Extract the (x, y) coordinate from the center of the cell holding the provided text.  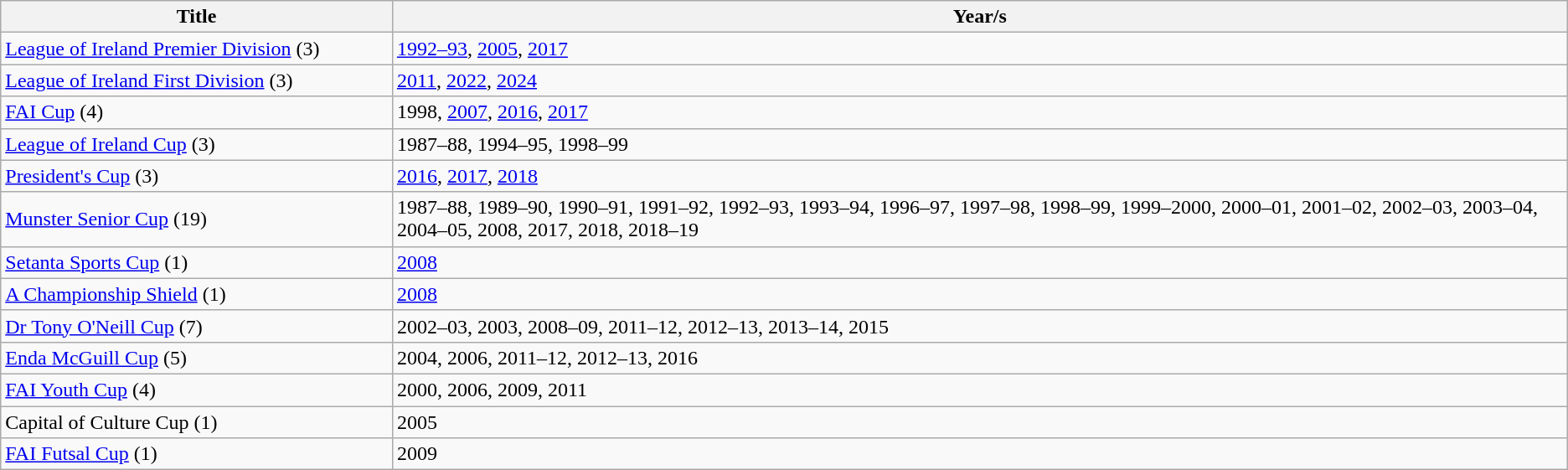
1998, 2007, 2016, 2017 (980, 112)
League of Ireland Premier Division (3) (197, 49)
1992–93, 2005, 2017 (980, 49)
2016, 2017, 2018 (980, 176)
1987–88, 1994–95, 1998–99 (980, 144)
League of Ireland Cup (3) (197, 144)
Year/s (980, 17)
Munster Senior Cup (19) (197, 220)
A Championship Shield (1) (197, 294)
Dr Tony O'Neill Cup (7) (197, 326)
Enda McGuill Cup (5) (197, 358)
2000, 2006, 2009, 2011 (980, 390)
League of Ireland First Division (3) (197, 80)
Capital of Culture Cup (1) (197, 421)
2005 (980, 421)
2011, 2022, 2024 (980, 80)
FAI Futsal Cup (1) (197, 454)
FAI Youth Cup (4) (197, 390)
2002–03, 2003, 2008–09, 2011–12, 2012–13, 2013–14, 2015 (980, 326)
2004, 2006, 2011–12, 2012–13, 2016 (980, 358)
President's Cup (3) (197, 176)
2009 (980, 454)
FAI Cup (4) (197, 112)
Title (197, 17)
Setanta Sports Cup (1) (197, 262)
